Provide the [x, y] coordinate of the cell's center where the given text is located.  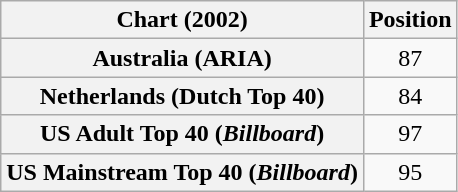
Netherlands (Dutch Top 40) [182, 96]
Chart (2002) [182, 20]
97 [410, 134]
Position [410, 20]
US Adult Top 40 (Billboard) [182, 134]
Australia (ARIA) [182, 58]
87 [410, 58]
95 [410, 172]
84 [410, 96]
US Mainstream Top 40 (Billboard) [182, 172]
